Return (X, Y) of the center of cell containing provided text 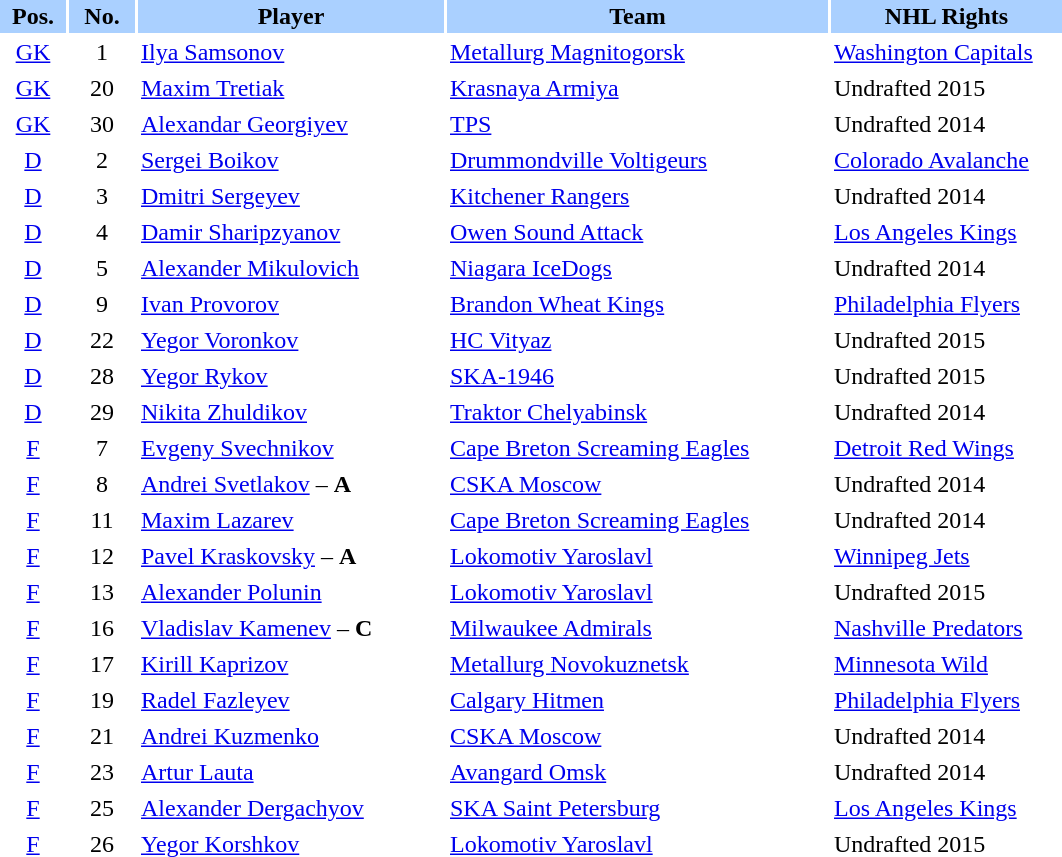
Radel Fazleyev (291, 700)
2 (102, 160)
30 (102, 124)
NHL Rights (946, 16)
Winnipeg Jets (946, 556)
29 (102, 412)
Maxim Lazarev (291, 520)
Metallurg Novokuznetsk (638, 664)
Avangard Omsk (638, 772)
Pos. (33, 16)
Player (291, 16)
Damir Sharipzyanov (291, 232)
Krasnaya Armiya (638, 88)
Alexander Polunin (291, 592)
4 (102, 232)
1 (102, 52)
Dmitri Sergeyev (291, 196)
HC Vityaz (638, 340)
21 (102, 736)
Milwaukee Admirals (638, 628)
16 (102, 628)
28 (102, 376)
13 (102, 592)
Traktor Chelyabinsk (638, 412)
Washington Capitals (946, 52)
Calgary Hitmen (638, 700)
Owen Sound Attack (638, 232)
22 (102, 340)
Ivan Provorov (291, 304)
No. (102, 16)
Brandon Wheat Kings (638, 304)
17 (102, 664)
Minnesota Wild (946, 664)
Alexandar Georgiyev (291, 124)
12 (102, 556)
3 (102, 196)
Drummondville Voltigeurs (638, 160)
Pavel Kraskovsky – A (291, 556)
9 (102, 304)
25 (102, 808)
Yegor Voronkov (291, 340)
Alexander Mikulovich (291, 268)
TPS (638, 124)
SKA-1946 (638, 376)
Artur Lauta (291, 772)
11 (102, 520)
5 (102, 268)
SKA Saint Petersburg (638, 808)
Maxim Tretiak (291, 88)
19 (102, 700)
8 (102, 484)
Nikita Zhuldikov (291, 412)
7 (102, 448)
Evgeny Svechnikov (291, 448)
Alexander Dergachyov (291, 808)
Metallurg Magnitogorsk (638, 52)
Kitchener Rangers (638, 196)
20 (102, 88)
Colorado Avalanche (946, 160)
Kirill Kaprizov (291, 664)
Sergei Boikov (291, 160)
Andrei Svetlakov – A (291, 484)
Niagara IceDogs (638, 268)
Nashville Predators (946, 628)
Vladislav Kamenev – C (291, 628)
Ilya Samsonov (291, 52)
23 (102, 772)
Andrei Kuzmenko (291, 736)
Detroit Red Wings (946, 448)
Team (638, 16)
Yegor Rykov (291, 376)
